Determine the (x, y) coordinate at the center of the cell enclosing the given text.  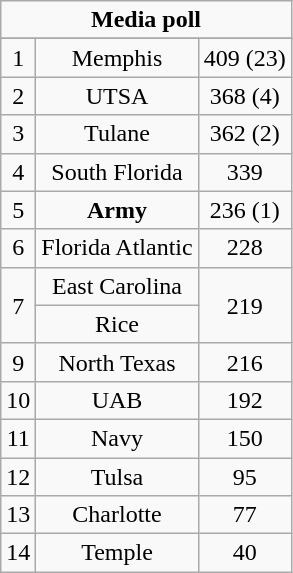
UTSA (117, 96)
192 (244, 400)
219 (244, 305)
3 (18, 134)
13 (18, 515)
South Florida (117, 172)
6 (18, 248)
9 (18, 362)
409 (23) (244, 58)
362 (2) (244, 134)
East Carolina (117, 286)
UAB (117, 400)
11 (18, 438)
4 (18, 172)
7 (18, 305)
1 (18, 58)
12 (18, 477)
150 (244, 438)
95 (244, 477)
Rice (117, 324)
228 (244, 248)
40 (244, 553)
2 (18, 96)
236 (1) (244, 210)
216 (244, 362)
Media poll (146, 20)
Navy (117, 438)
10 (18, 400)
5 (18, 210)
77 (244, 515)
368 (4) (244, 96)
Charlotte (117, 515)
Tulane (117, 134)
Army (117, 210)
Florida Atlantic (117, 248)
339 (244, 172)
North Texas (117, 362)
Temple (117, 553)
Memphis (117, 58)
Tulsa (117, 477)
14 (18, 553)
